Pinpoint the cell where the given text exists, returning its (x, y) midpoint coordinate. 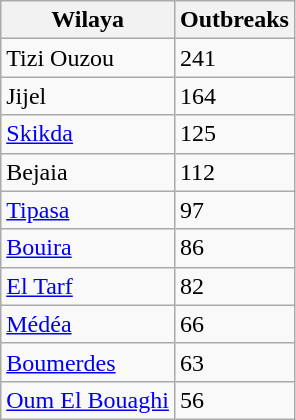
Boumerdes (88, 362)
86 (234, 248)
56 (234, 400)
Jijel (88, 96)
Oum El Bouaghi (88, 400)
164 (234, 96)
Tipasa (88, 210)
Bejaia (88, 172)
Outbreaks (234, 20)
Médéa (88, 324)
112 (234, 172)
66 (234, 324)
El Tarf (88, 286)
Bouira (88, 248)
82 (234, 286)
Tizi Ouzou (88, 58)
63 (234, 362)
125 (234, 134)
Wilaya (88, 20)
Skikda (88, 134)
97 (234, 210)
241 (234, 58)
